Capture the cell that displays the provided text and extract its [X, Y] central coordinate. 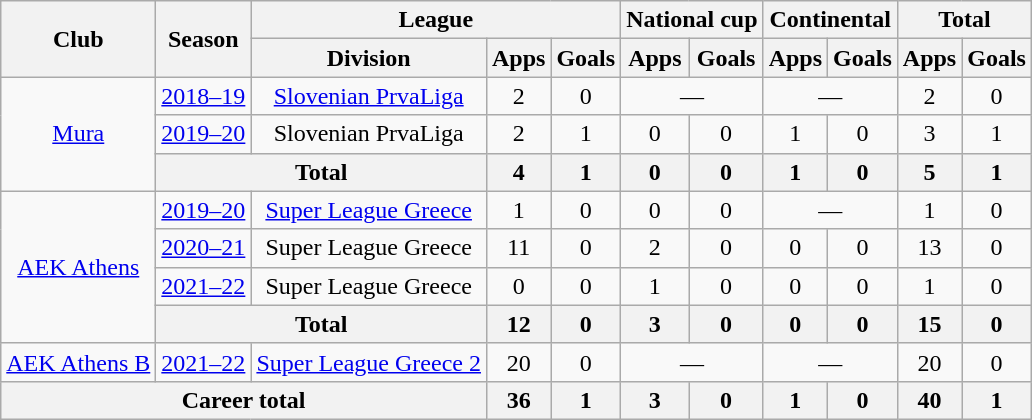
2020–21 [204, 248]
Season [204, 39]
13 [929, 248]
36 [518, 400]
5 [929, 172]
Club [78, 39]
League [436, 20]
AEK Athens B [78, 362]
Continental [830, 20]
Mura [78, 134]
40 [929, 400]
National cup [692, 20]
AEK Athens [78, 267]
Division [369, 58]
Super League Greece 2 [369, 362]
11 [518, 248]
4 [518, 172]
15 [929, 324]
12 [518, 324]
2018–19 [204, 96]
Career total [244, 400]
